Output the (x, y) coordinate of the center of the cell containing the given text.  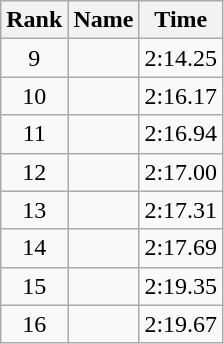
2:16.17 (181, 96)
2:19.67 (181, 324)
11 (34, 134)
2:14.25 (181, 58)
Time (181, 20)
13 (34, 210)
15 (34, 286)
2:17.69 (181, 248)
2:17.00 (181, 172)
2:19.35 (181, 286)
12 (34, 172)
14 (34, 248)
2:17.31 (181, 210)
Name (104, 20)
10 (34, 96)
Rank (34, 20)
2:16.94 (181, 134)
16 (34, 324)
9 (34, 58)
